For the text-containing cell, return its midpoint in [X, Y] coordinate format. 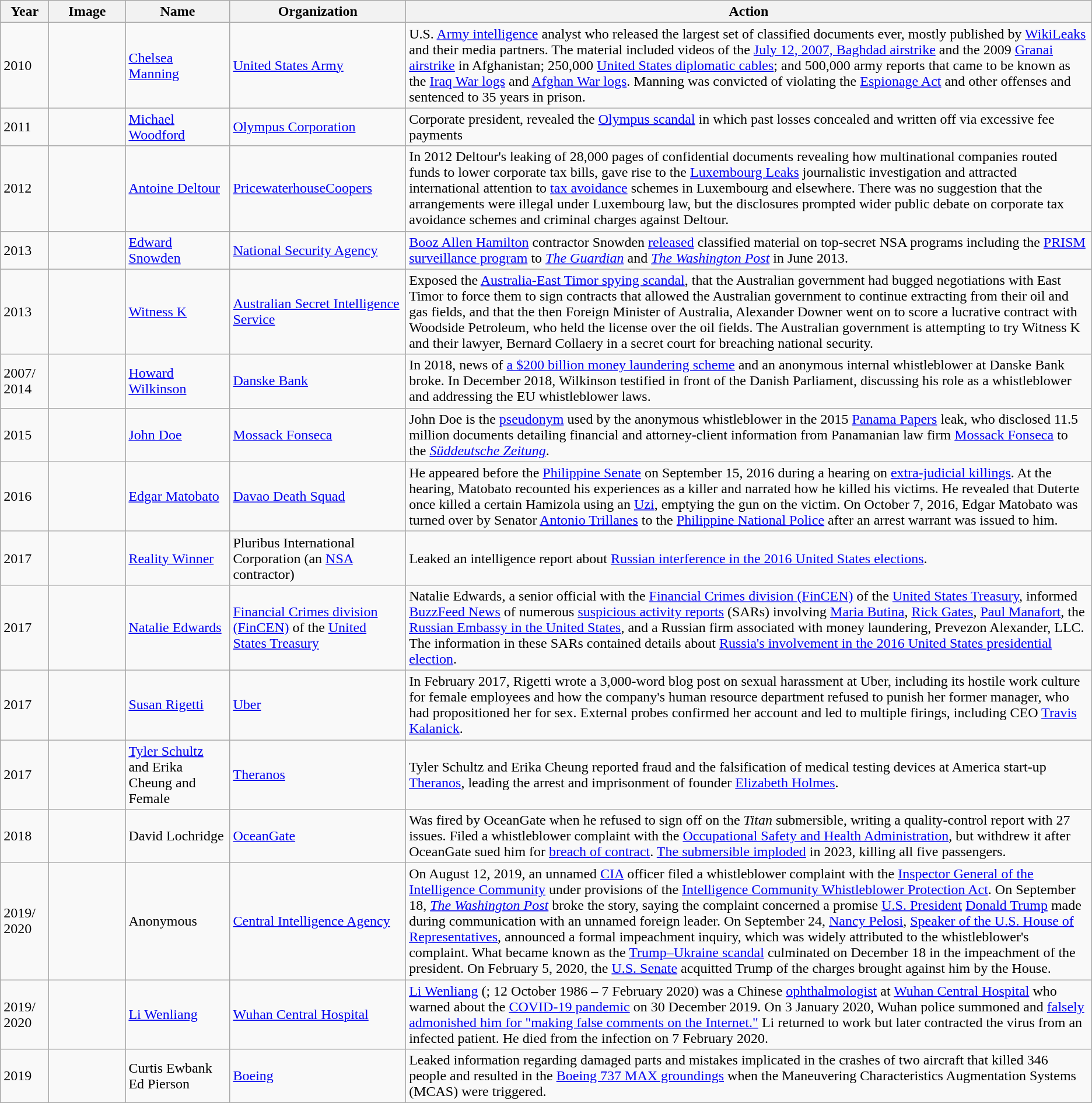
Australian Secret Intelligence Service [318, 312]
John Doe [177, 435]
Year [24, 12]
Theranos [318, 775]
2012 [24, 189]
David Lochridge [177, 836]
2010 [24, 65]
Danske Bank [318, 381]
Tyler Schultz and Erika Cheung and Female [177, 775]
2015 [24, 435]
2016 [24, 496]
Uber [318, 705]
Anonymous [177, 922]
Edward Snowden [177, 250]
Action [749, 12]
OceanGate [318, 836]
Pluribus International Corporation (an NSA contractor) [318, 558]
Susan Rigetti [177, 705]
Corporate president, revealed the Olympus scandal in which past losses concealed and written off via excessive fee payments [749, 127]
2019 [24, 1076]
Edgar Matobato [177, 496]
Boeing [318, 1076]
Reality Winner [177, 558]
2007/2014 [24, 381]
Howard Wilkinson [177, 381]
Financial Crimes division (FinCEN) of the United States Treasury [318, 627]
Li Wenliang [177, 1014]
Organization [318, 12]
2018 [24, 836]
Leaked an intelligence report about Russian interference in the 2016 United States elections. [749, 558]
Davao Death Squad [318, 496]
PricewaterhouseCoopers [318, 189]
Curtis EwbankEd Pierson [177, 1076]
Witness K [177, 312]
United States Army [318, 65]
Chelsea Manning [177, 65]
Central Intelligence Agency [318, 922]
Wuhan Central Hospital [318, 1014]
Antoine Deltour [177, 189]
National Security Agency [318, 250]
Natalie Edwards [177, 627]
Olympus Corporation [318, 127]
Mossack Fonseca [318, 435]
2011 [24, 127]
Michael Woodford [177, 127]
Image [87, 12]
Name [177, 12]
